Determine the [x, y] coordinate at the center of the cell enclosing the given text.  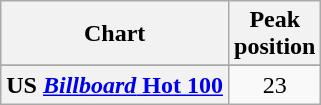
Chart [115, 34]
Peakposition [275, 34]
US Billboard Hot 100 [115, 85]
23 [275, 85]
